Capture the cell that displays the provided text and extract its [X, Y] central coordinate. 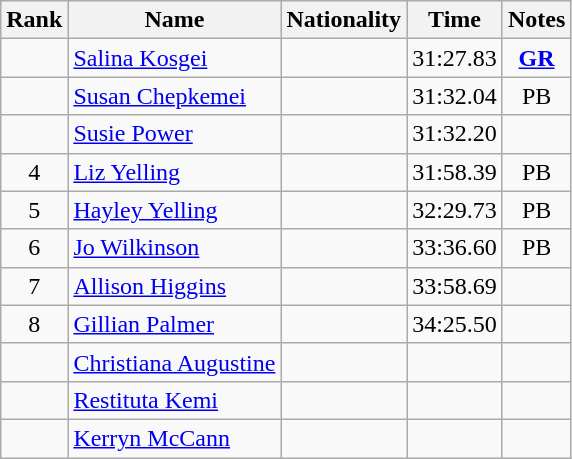
Susie Power [174, 134]
7 [34, 286]
Rank [34, 20]
Jo Wilkinson [174, 248]
Gillian Palmer [174, 324]
Kerryn McCann [174, 438]
32:29.73 [455, 210]
Christiana Augustine [174, 362]
5 [34, 210]
Susan Chepkemei [174, 96]
Notes [536, 20]
31:27.83 [455, 58]
6 [34, 248]
Allison Higgins [174, 286]
31:32.04 [455, 96]
Liz Yelling [174, 172]
Salina Kosgei [174, 58]
34:25.50 [455, 324]
Hayley Yelling [174, 210]
31:58.39 [455, 172]
Name [174, 20]
33:58.69 [455, 286]
Time [455, 20]
Restituta Kemi [174, 400]
Nationality [344, 20]
31:32.20 [455, 134]
GR [536, 58]
4 [34, 172]
8 [34, 324]
33:36.60 [455, 248]
